Locate the cell with the specified text and output its [X, Y] center coordinate. 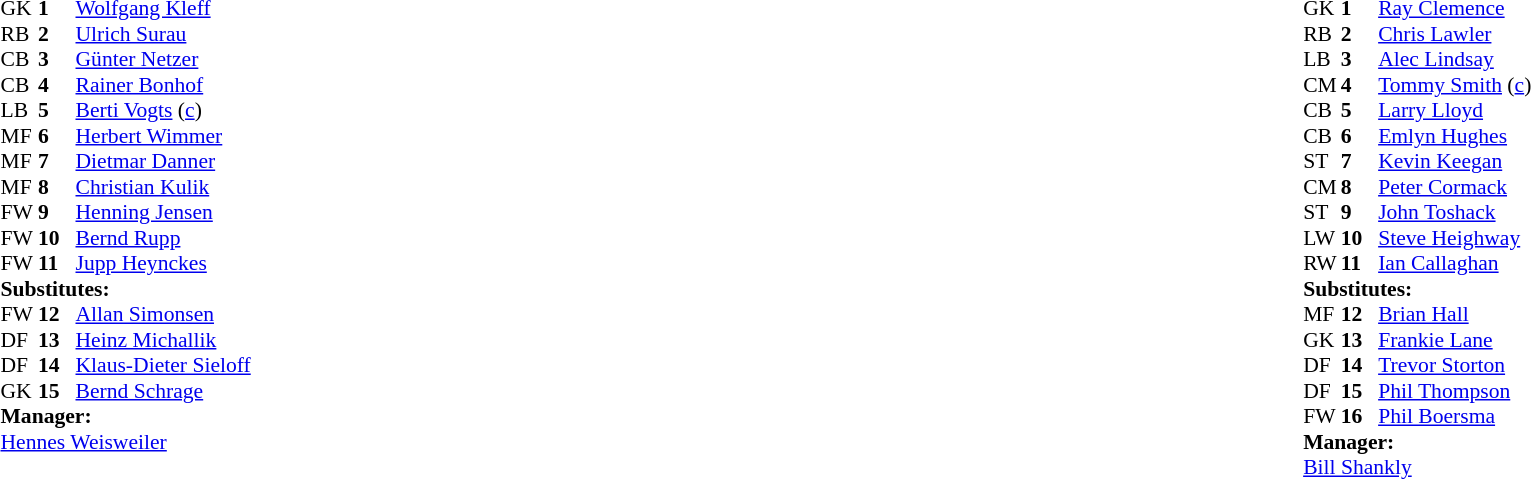
Klaus-Dieter Sieloff [164, 365]
Bernd Rupp [164, 238]
Ian Callaghan [1454, 263]
RW [1322, 263]
16 [1360, 417]
Hennes Weisweiler [125, 442]
John Toshack [1454, 213]
Chris Lawler [1454, 34]
Allan Simonsen [164, 315]
Bernd Schrage [164, 391]
Tommy Smith (c) [1454, 85]
Kevin Keegan [1454, 161]
Jupp Heynckes [164, 263]
Heinz Michallik [164, 340]
Alec Lindsay [1454, 59]
Henning Jensen [164, 213]
Günter Netzer [164, 59]
Ulrich Surau [164, 34]
Brian Hall [1454, 315]
LW [1322, 238]
Dietmar Danner [164, 161]
Rainer Bonhof [164, 85]
Steve Heighway [1454, 238]
Larry Lloyd [1454, 111]
Phil Thompson [1454, 391]
Emlyn Hughes [1454, 136]
Trevor Storton [1454, 365]
Berti Vogts (c) [164, 111]
Peter Cormack [1454, 187]
Herbert Wimmer [164, 136]
Frankie Lane [1454, 340]
Christian Kulik [164, 187]
Phil Boersma [1454, 417]
